Extract the [X, Y] coordinate from the center of the cell holding the provided text.  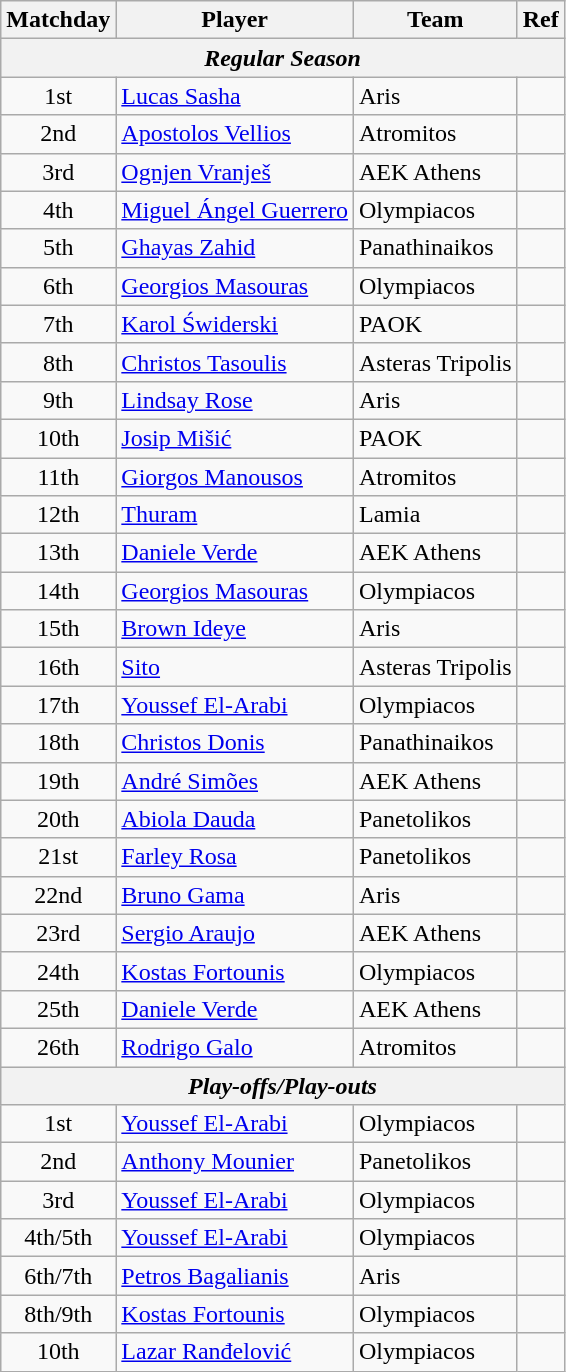
24th [58, 971]
Lindsay Rose [235, 400]
Lamia [435, 515]
Anthony Mounier [235, 1162]
Farley Rosa [235, 857]
5th [58, 248]
26th [58, 1047]
23rd [58, 933]
9th [58, 400]
Sergio Araujo [235, 933]
4th [58, 210]
4th/5th [58, 1238]
André Simões [235, 781]
Miguel Ángel Guerrero [235, 210]
19th [58, 781]
13th [58, 553]
11th [58, 477]
6th/7th [58, 1276]
Josip Mišić [235, 438]
14th [58, 591]
Matchday [58, 20]
Abiola Dauda [235, 819]
7th [58, 324]
Play-offs/Play-outs [283, 1085]
Rodrigo Galo [235, 1047]
Bruno Gama [235, 895]
8th [58, 362]
25th [58, 1009]
Team [435, 20]
Brown Ideye [235, 629]
Thuram [235, 515]
Ref [540, 20]
Sito [235, 667]
Regular Season [283, 58]
Christos Tasoulis [235, 362]
21st [58, 857]
20th [58, 819]
8th/9th [58, 1314]
Karol Świderski [235, 324]
Apostolos Vellios [235, 134]
Ognjen Vranješ [235, 172]
18th [58, 743]
22nd [58, 895]
16th [58, 667]
Lucas Sasha [235, 96]
Petros Bagalianis [235, 1276]
12th [58, 515]
6th [58, 286]
Ghayas Zahid [235, 248]
Christos Donis [235, 743]
17th [58, 705]
15th [58, 629]
Player [235, 20]
Lazar Ranđelović [235, 1352]
Giorgos Manousos [235, 477]
